Extract the (X, Y) coordinate from the center of the cell holding the provided text.  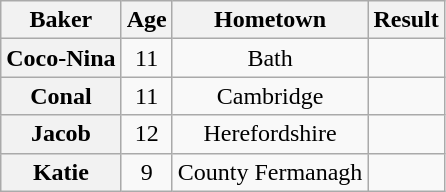
9 (146, 172)
Jacob (61, 134)
Coco-Nina (61, 58)
Bath (270, 58)
Age (146, 20)
Hometown (270, 20)
Katie (61, 172)
Herefordshire (270, 134)
12 (146, 134)
Baker (61, 20)
Cambridge (270, 96)
Result (406, 20)
Conal (61, 96)
County Fermanagh (270, 172)
